Capture the cell that displays the provided text and extract its [X, Y] central coordinate. 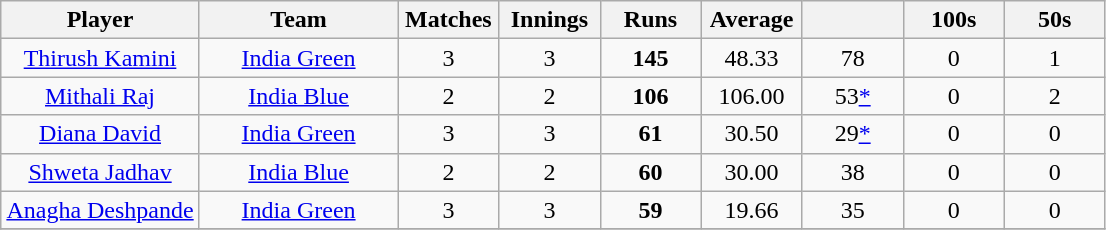
Anagha Deshpande [100, 210]
Matches [448, 20]
Team [298, 20]
Mithali Raj [100, 96]
100s [954, 20]
Innings [550, 20]
53* [852, 96]
35 [852, 210]
Average [752, 20]
106.00 [752, 96]
60 [650, 172]
38 [852, 172]
78 [852, 58]
Player [100, 20]
48.33 [752, 58]
106 [650, 96]
Runs [650, 20]
1 [1054, 58]
19.66 [752, 210]
59 [650, 210]
61 [650, 134]
50s [1054, 20]
29* [852, 134]
Diana David [100, 134]
145 [650, 58]
Thirush Kamini [100, 58]
30.00 [752, 172]
30.50 [752, 134]
Shweta Jadhav [100, 172]
